Detect which cell encompasses the target text, then output its [x, y] center coordinate. 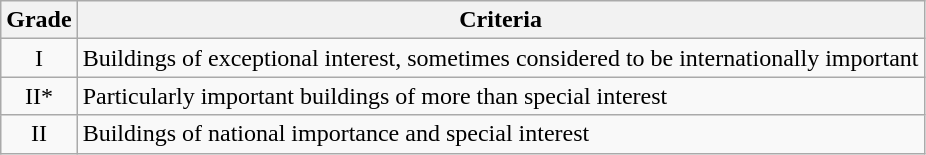
II* [39, 96]
Buildings of national importance and special interest [500, 134]
Grade [39, 20]
Particularly important buildings of more than special interest [500, 96]
I [39, 58]
Buildings of exceptional interest, sometimes considered to be internationally important [500, 58]
Criteria [500, 20]
II [39, 134]
